Extract the [x, y] coordinate from the center of the cell holding the provided text.  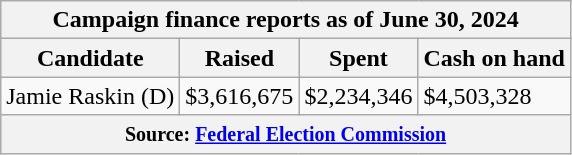
Raised [240, 58]
Jamie Raskin (D) [90, 96]
$4,503,328 [494, 96]
Spent [358, 58]
Source: Federal Election Commission [286, 134]
Candidate [90, 58]
$3,616,675 [240, 96]
Campaign finance reports as of June 30, 2024 [286, 20]
Cash on hand [494, 58]
$2,234,346 [358, 96]
